Provide the (X, Y) coordinate of the cell's center where the given text is located.  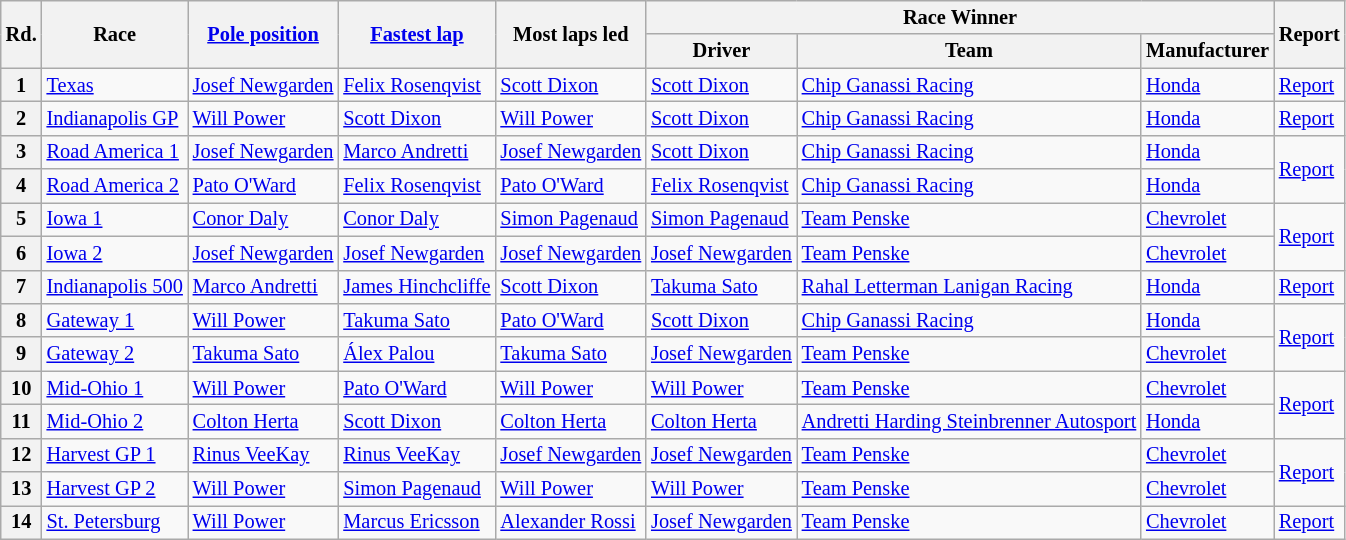
Race (115, 34)
Álex Palou (416, 354)
St. Petersburg (115, 522)
Rahal Letterman Lanigan Racing (969, 287)
3 (22, 152)
Indianapolis 500 (115, 287)
14 (22, 522)
8 (22, 320)
Rd. (22, 34)
Mid-Ohio 2 (115, 421)
Driver (722, 51)
Gateway 2 (115, 354)
Pole position (264, 34)
5 (22, 219)
Manufacturer (1208, 51)
Marcus Ericsson (416, 522)
Road America 2 (115, 186)
Race Winner (960, 17)
Iowa 1 (115, 219)
Texas (115, 85)
Iowa 2 (115, 253)
Road America 1 (115, 152)
Most laps led (570, 34)
13 (22, 489)
James Hinchcliffe (416, 287)
Gateway 1 (115, 320)
Harvest GP 1 (115, 455)
Team (969, 51)
6 (22, 253)
4 (22, 186)
Andretti Harding Steinbrenner Autosport (969, 421)
Mid-Ohio 1 (115, 388)
10 (22, 388)
12 (22, 455)
11 (22, 421)
Fastest lap (416, 34)
7 (22, 287)
2 (22, 118)
Alexander Rossi (570, 522)
1 (22, 85)
9 (22, 354)
Harvest GP 2 (115, 489)
Indianapolis GP (115, 118)
